Extract the [X, Y] coordinate from the center of the cell holding the provided text.  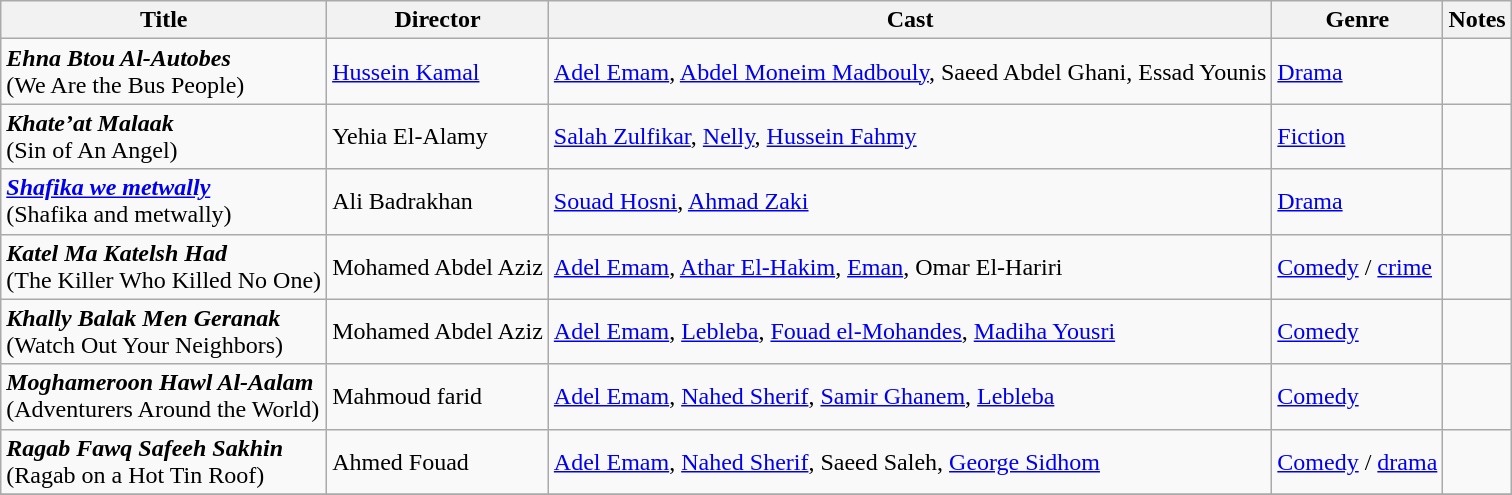
Hussein Kamal [438, 72]
Ahmed Fouad [438, 462]
Adel Emam, Lebleba, Fouad el-Mohandes, Madiha Yousri [910, 332]
Moghameroon Hawl Al-Aalam(Adventurers Around the World) [164, 396]
Ragab Fawq Safeeh Sakhin(Ragab on a Hot Tin Roof) [164, 462]
Salah Zulfikar, Nelly, Hussein Fahmy [910, 136]
Khally Balak Men Geranak(Watch Out Your Neighbors) [164, 332]
Comedy / drama [1358, 462]
Genre [1358, 20]
Khate’at Malaak(Sin of An Angel) [164, 136]
Notes [1477, 20]
Director [438, 20]
Adel Emam, Abdel Moneim Madbouly, Saeed Abdel Ghani, Essad Younis [910, 72]
Mahmoud farid [438, 396]
Shafika we metwally(Shafika and metwally) [164, 202]
Ehna Btou Al-Autobes(We Are the Bus People) [164, 72]
Comedy / crime [1358, 266]
Souad Hosni, Ahmad Zaki [910, 202]
Adel Emam, Athar El-Hakim, Eman, Omar El-Hariri [910, 266]
Adel Emam, Nahed Sherif, Saeed Saleh, George Sidhom [910, 462]
Title [164, 20]
Yehia El-Alamy [438, 136]
Adel Emam, Nahed Sherif, Samir Ghanem, Lebleba [910, 396]
Katel Ma Katelsh Had(The Killer Who Killed No One) [164, 266]
Ali Badrakhan [438, 202]
Cast [910, 20]
Fiction [1358, 136]
